From the cell containing the given text, extract its center point as [x, y] coordinate. 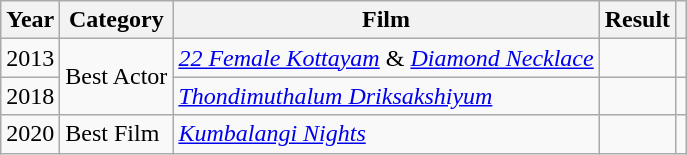
Result [637, 20]
2013 [30, 58]
Category [116, 20]
Kumbalangi Nights [386, 134]
Best Film [116, 134]
Thondimuthalum Driksakshiyum [386, 96]
Best Actor [116, 77]
Film [386, 20]
22 Female Kottayam & Diamond Necklace [386, 58]
Year [30, 20]
2020 [30, 134]
2018 [30, 96]
